Extract the (X, Y) coordinate from the center of the cell holding the provided text.  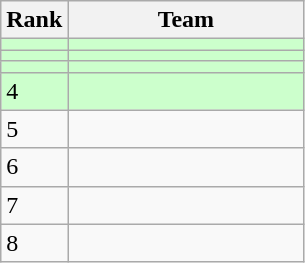
5 (34, 129)
7 (34, 205)
8 (34, 243)
Rank (34, 20)
Team (186, 20)
6 (34, 167)
4 (34, 91)
